Return the [X, Y] coordinate for the center point of the cell that contains the specified text.  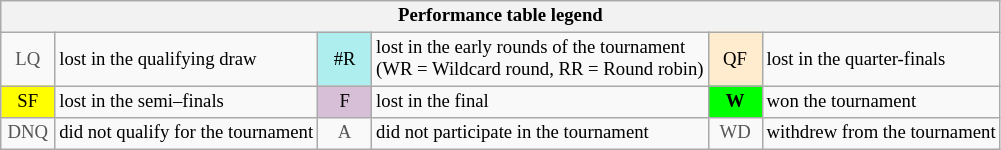
lost in the quarter-finals [881, 60]
DNQ [28, 134]
Performance table legend [500, 16]
#R [345, 60]
A [345, 134]
withdrew from the tournament [881, 134]
lost in the qualifying draw [186, 60]
lost in the early rounds of the tournament(WR = Wildcard round, RR = Round robin) [540, 60]
WD [735, 134]
did not participate in the tournament [540, 134]
lost in the semi–finals [186, 102]
F [345, 102]
won the tournament [881, 102]
lost in the final [540, 102]
QF [735, 60]
LQ [28, 60]
W [735, 102]
did not qualify for the tournament [186, 134]
SF [28, 102]
